Find where the given text appears and provide that cell's center as [X, Y] coordinate. 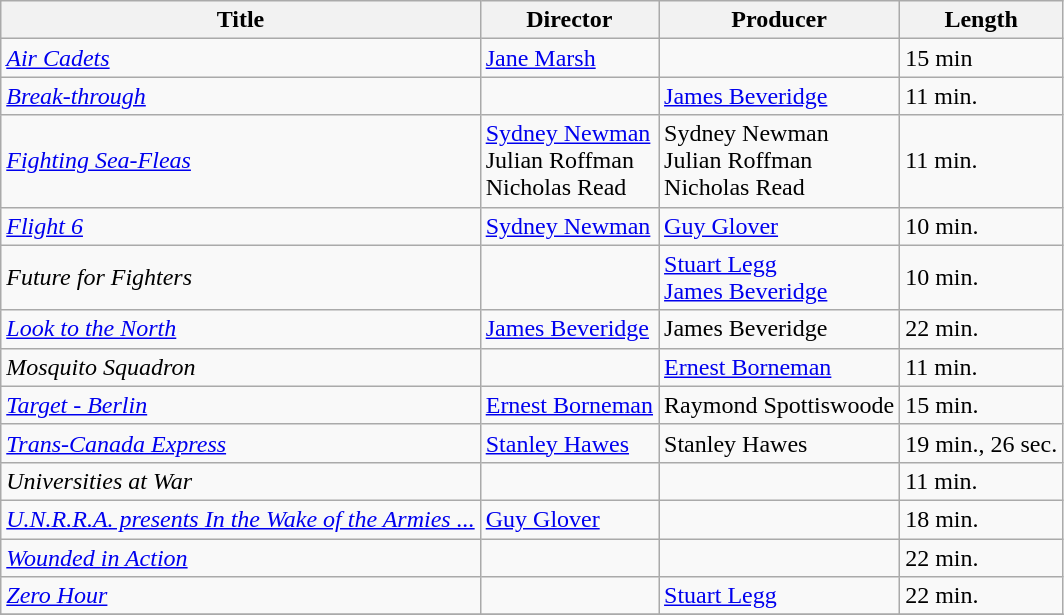
Flight 6 [240, 226]
Length [982, 20]
Stuart Legg [780, 596]
Jane Marsh [569, 58]
Fighting Sea-Fleas [240, 161]
Look to the North [240, 329]
Universities at War [240, 481]
Target - Berlin [240, 405]
Zero Hour [240, 596]
Stuart LeggJames Beveridge [780, 278]
Trans-Canada Express [240, 443]
Director [569, 20]
Raymond Spottiswoode [780, 405]
19 min., 26 sec. [982, 443]
15 min [982, 58]
18 min. [982, 519]
Title [240, 20]
Future for Fighters [240, 278]
15 min. [982, 405]
Break-through [240, 96]
Sydney Newman [569, 226]
Wounded in Action [240, 557]
U.N.R.R.A. presents In the Wake of the Armies ... [240, 519]
Air Cadets [240, 58]
Mosquito Squadron [240, 367]
Producer [780, 20]
